For the text-containing cell, return its midpoint in [X, Y] coordinate format. 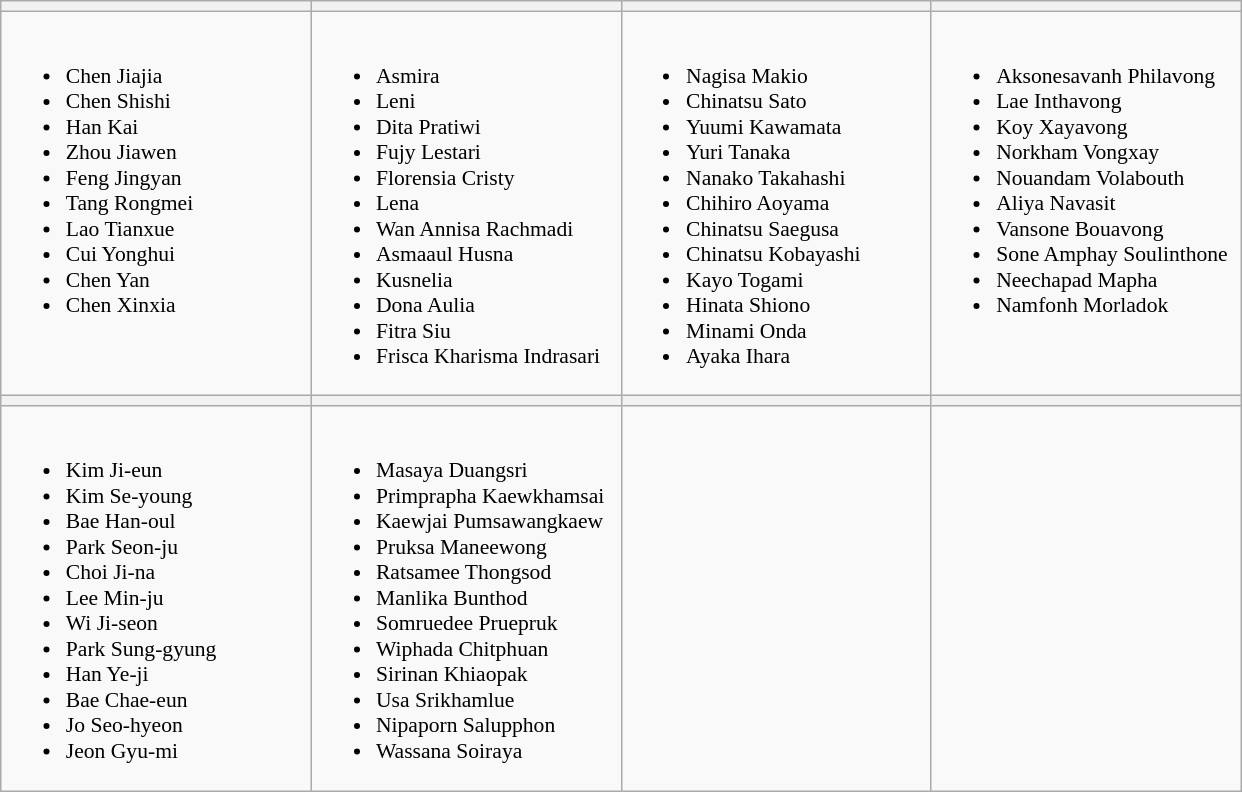
AsmiraLeniDita PratiwiFujy LestariFlorensia CristyLenaWan Annisa RachmadiAsmaaul HusnaKusneliaDona AuliaFitra SiuFrisca Kharisma Indrasari [466, 204]
Kim Ji-eunKim Se-youngBae Han-oulPark Seon-juChoi Ji-naLee Min-juWi Ji-seonPark Sung-gyungHan Ye-jiBae Chae-eunJo Seo-hyeonJeon Gyu-mi [156, 598]
Chen JiajiaChen ShishiHan KaiZhou JiawenFeng JingyanTang RongmeiLao TianxueCui YonghuiChen YanChen Xinxia [156, 204]
